Return the [x, y] coordinate for the center point of the cell that contains the specified text.  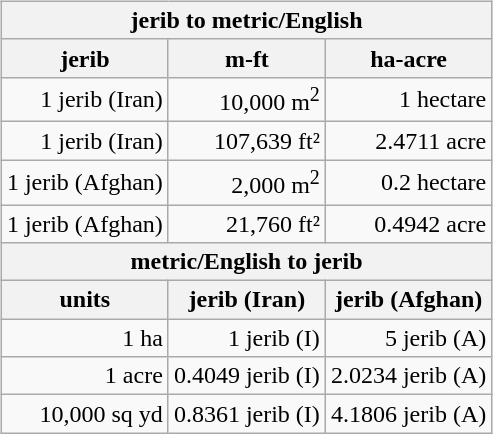
jerib [84, 58]
1 hectare [408, 100]
1 acre [84, 376]
21,760 ft² [246, 224]
2.4711 acre [408, 141]
metric/English to jerib [246, 262]
jerib (Afghan) [408, 300]
10,000 sq yd [84, 414]
2,000 m2 [246, 182]
1 jerib (I) [246, 338]
4.1806 jerib (A) [408, 414]
ha-acre [408, 58]
0.4049 jerib (I) [246, 376]
1 ha [84, 338]
0.4942 acre [408, 224]
jerib (Iran) [246, 300]
0.8361 jerib (I) [246, 414]
107,639 ft² [246, 141]
5 jerib (A) [408, 338]
m-ft [246, 58]
2.0234 jerib (A) [408, 376]
units [84, 300]
10,000 m2 [246, 100]
0.2 hectare [408, 182]
jerib to metric/English [246, 20]
